Provide the [X, Y] coordinate of the cell's center where the given text is located.  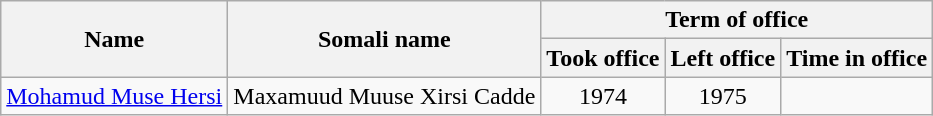
1975 [723, 96]
Left office [723, 58]
Term of office [737, 20]
Maxamuud Muuse Xirsi Cadde [384, 96]
Time in office [857, 58]
Somali name [384, 39]
1974 [603, 96]
Mohamud Muse Hersi [114, 96]
Took office [603, 58]
Name [114, 39]
